For the text-containing cell, return its midpoint in (x, y) coordinate format. 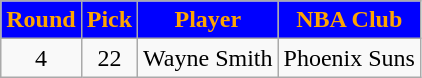
Wayne Smith (208, 58)
NBA Club (349, 20)
Pick (109, 20)
4 (41, 58)
Phoenix Suns (349, 58)
22 (109, 58)
Player (208, 20)
Round (41, 20)
